Return [X, Y] of the center of cell containing provided text 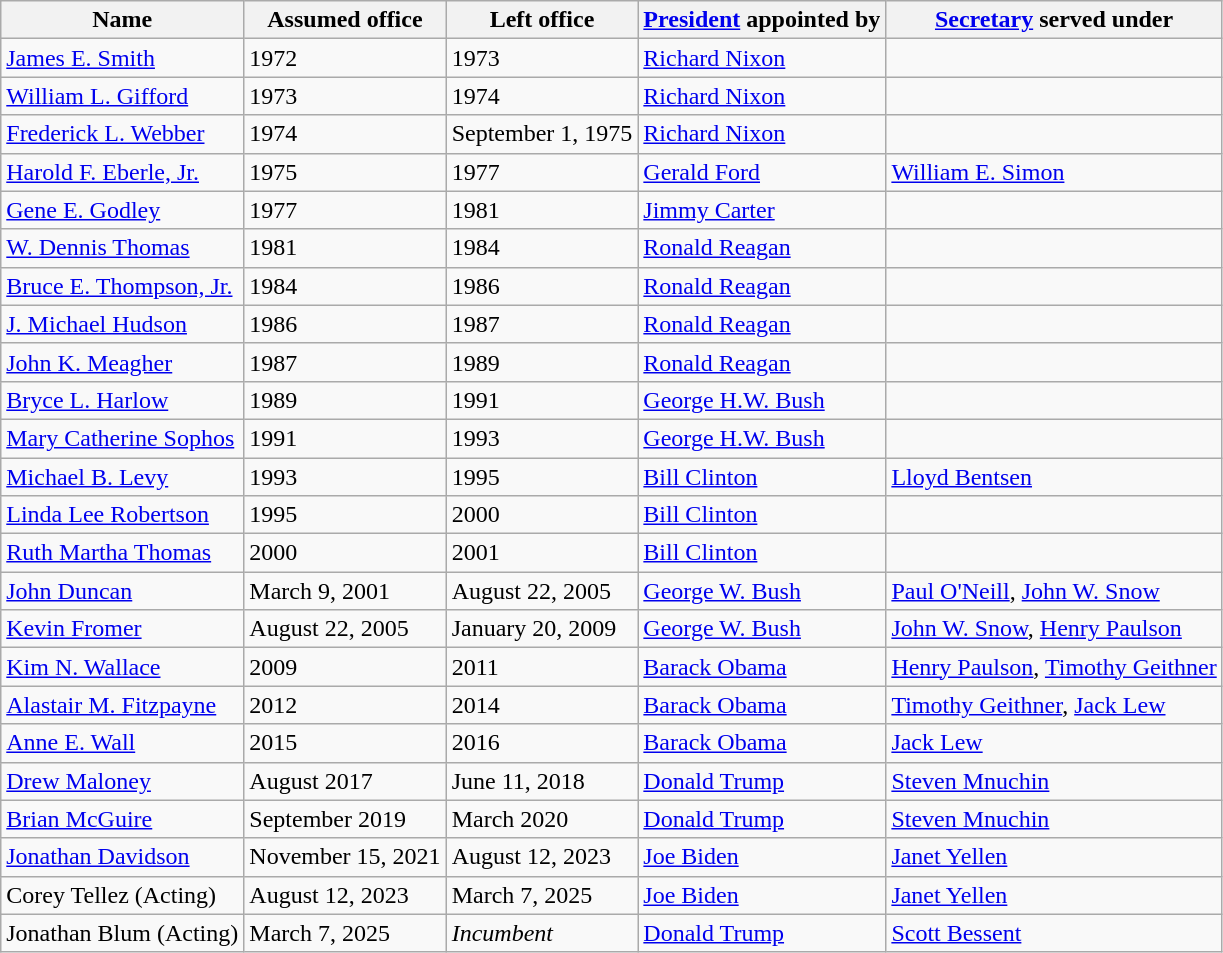
Ruth Martha Thomas [122, 553]
Paul O'Neill, John W. Snow [1054, 591]
J. Michael Hudson [122, 324]
1975 [345, 172]
Incumbent [542, 933]
Lloyd Bentsen [1054, 477]
Henry Paulson, Timothy Geithner [1054, 667]
William L. Gifford [122, 96]
John Duncan [122, 591]
1972 [345, 58]
William E. Simon [1054, 172]
Harold F. Eberle, Jr. [122, 172]
Jonathan Blum (Acting) [122, 933]
Drew Maloney [122, 781]
2014 [542, 705]
Jonathan Davidson [122, 857]
November 15, 2021 [345, 857]
August 2017 [345, 781]
2012 [345, 705]
Timothy Geithner, Jack Lew [1054, 705]
Jimmy Carter [762, 210]
January 20, 2009 [542, 629]
Gerald Ford [762, 172]
June 11, 2018 [542, 781]
Michael B. Levy [122, 477]
James E. Smith [122, 58]
Bryce L. Harlow [122, 400]
Mary Catherine Sophos [122, 438]
September 2019 [345, 819]
Kim N. Wallace [122, 667]
2001 [542, 553]
March 9, 2001 [345, 591]
2016 [542, 743]
W. Dennis Thomas [122, 248]
Assumed office [345, 20]
Kevin Fromer [122, 629]
President appointed by [762, 20]
Alastair M. Fitzpayne [122, 705]
Frederick L. Webber [122, 134]
2011 [542, 667]
March 2020 [542, 819]
Linda Lee Robertson [122, 515]
Anne E. Wall [122, 743]
Secretary served under [1054, 20]
Corey Tellez (Acting) [122, 895]
Left office [542, 20]
Brian McGuire [122, 819]
John K. Meagher [122, 362]
2009 [345, 667]
Name [122, 20]
Jack Lew [1054, 743]
September 1, 1975 [542, 134]
John W. Snow, Henry Paulson [1054, 629]
Bruce E. Thompson, Jr. [122, 286]
Scott Bessent [1054, 933]
2015 [345, 743]
Gene E. Godley [122, 210]
